Output the (x, y) coordinate of the center of the cell containing the given text.  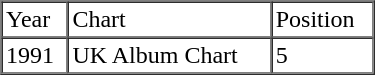
UK Album Chart (170, 56)
5 (322, 56)
Chart (170, 20)
Year (35, 20)
Position (322, 20)
1991 (35, 56)
